Determine the [x, y] coordinate at the center of the cell enclosing the given text.  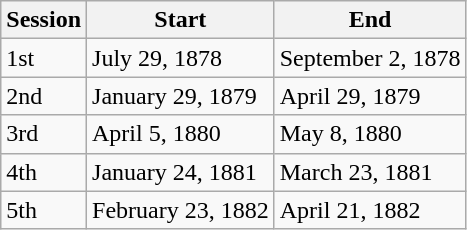
End [370, 20]
April 5, 1880 [181, 134]
April 29, 1879 [370, 96]
1st [44, 58]
February 23, 1882 [181, 210]
2nd [44, 96]
September 2, 1878 [370, 58]
January 24, 1881 [181, 172]
3rd [44, 134]
Start [181, 20]
March 23, 1881 [370, 172]
4th [44, 172]
January 29, 1879 [181, 96]
April 21, 1882 [370, 210]
5th [44, 210]
Session [44, 20]
May 8, 1880 [370, 134]
July 29, 1878 [181, 58]
